Scan for the cell matching the given text and deliver its (X, Y) coordinate at center. 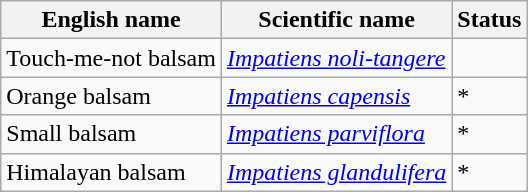
Impatiens capensis (336, 96)
Impatiens parviflora (336, 134)
Impatiens glandulifera (336, 172)
Touch-me-not balsam (112, 58)
Orange balsam (112, 96)
Small balsam (112, 134)
English name (112, 20)
Himalayan balsam (112, 172)
Status (490, 20)
Impatiens noli-tangere (336, 58)
Scientific name (336, 20)
